Determine the (x, y) coordinate at the center of the cell enclosing the given text.  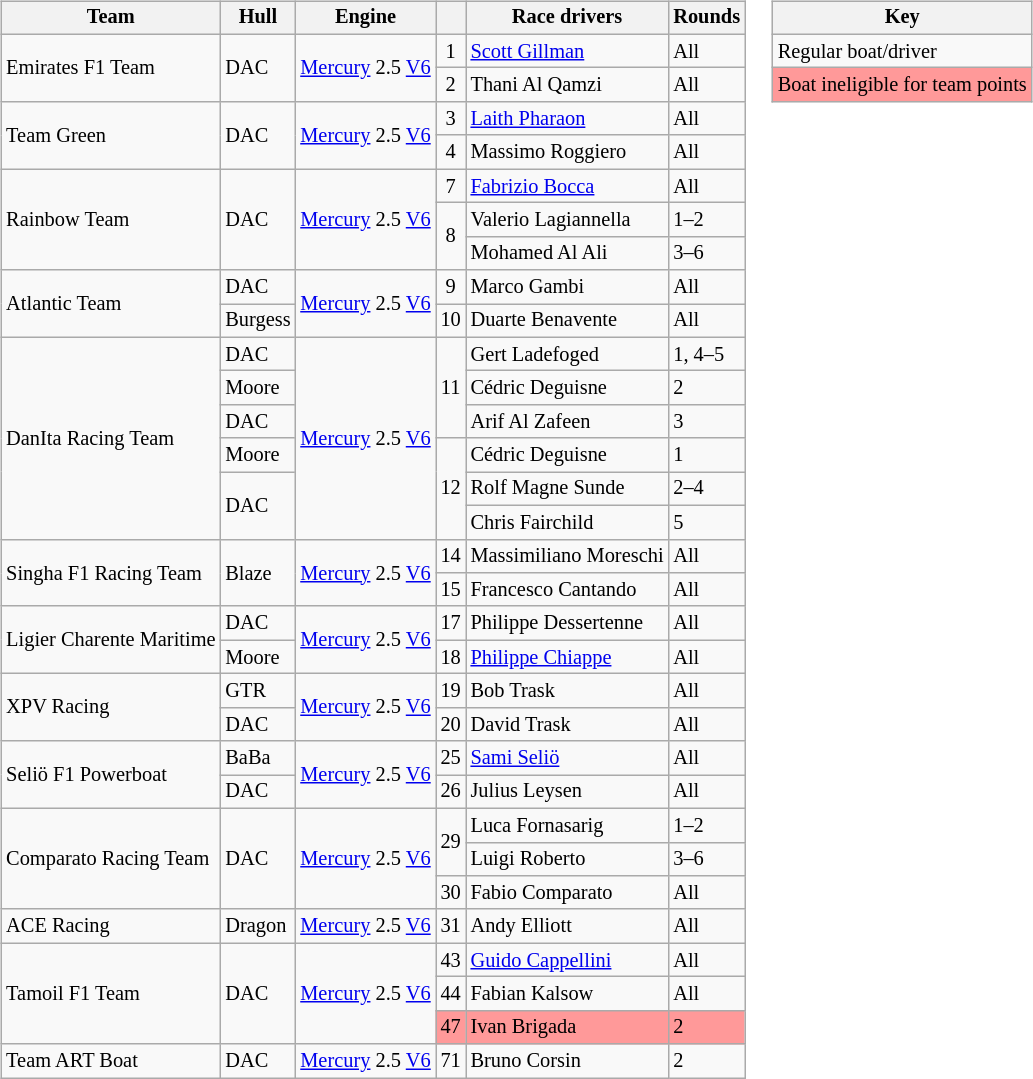
Key (902, 18)
Thani Al Qamzi (568, 85)
Team Green (110, 136)
Massimiliano Moreschi (568, 556)
David Trask (568, 724)
25 (451, 758)
1, 4–5 (706, 354)
Ligier Charente Maritime (110, 640)
Blaze (258, 572)
20 (451, 724)
71 (451, 1061)
Tamoil F1 Team (110, 994)
Laith Pharaon (568, 119)
Francesco Cantando (568, 590)
Singha F1 Racing Team (110, 572)
Hull (258, 18)
Duarte Benavente (568, 321)
Atlantic Team (110, 304)
ACE Racing (110, 926)
44 (451, 994)
Rolf Magne Sunde (568, 489)
Mohamed Al Ali (568, 253)
Fabio Comparato (568, 893)
Bruno Corsin (568, 1061)
29 (451, 842)
Race drivers (568, 18)
2–4 (706, 489)
GTR (258, 691)
10 (451, 321)
Sami Seliö (568, 758)
Fabian Kalsow (568, 994)
Ivan Brigada (568, 1027)
Engine (365, 18)
26 (451, 792)
Bob Trask (568, 691)
Scott Gillman (568, 51)
Dragon (258, 926)
Team (110, 18)
Rounds (706, 18)
30 (451, 893)
DanIta Racing Team (110, 438)
Marco Gambi (568, 287)
8 (451, 236)
Comparato Racing Team (110, 858)
43 (451, 960)
47 (451, 1027)
9 (451, 287)
Luigi Roberto (568, 859)
Andy Elliott (568, 926)
15 (451, 590)
18 (451, 657)
Burgess (258, 321)
17 (451, 623)
Chris Fairchild (568, 522)
Seliö F1 Powerboat (110, 774)
Team ART Boat (110, 1061)
Fabrizio Bocca (568, 186)
Arif Al Zafeen (568, 422)
Emirates F1 Team (110, 68)
Regular boat/driver (902, 51)
14 (451, 556)
Julius Leysen (568, 792)
BaBa (258, 758)
Philippe Chiappe (568, 657)
Rainbow Team (110, 220)
Valerio Lagiannella (568, 220)
5 (706, 522)
Gert Ladefoged (568, 354)
Guido Cappellini (568, 960)
Massimo Roggiero (568, 152)
Luca Fornasarig (568, 825)
11 (451, 388)
31 (451, 926)
12 (451, 488)
7 (451, 186)
Philippe Dessertenne (568, 623)
4 (451, 152)
19 (451, 691)
Boat ineligible for team points (902, 85)
XPV Racing (110, 708)
